Determine the (X, Y) coordinate at the center of the cell enclosing the given text.  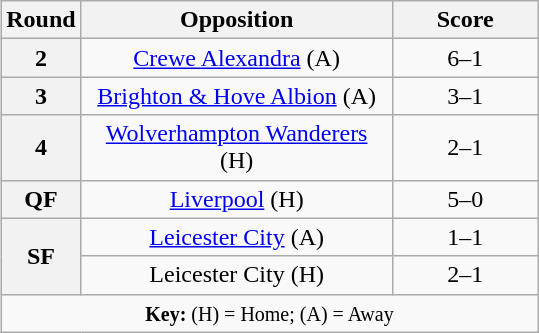
1–1 (465, 237)
Score (465, 20)
Crewe Alexandra (A) (236, 58)
Liverpool (H) (236, 199)
3–1 (465, 96)
Round (41, 20)
Wolverhampton Wanderers (H) (236, 148)
QF (41, 199)
Brighton & Hove Albion (A) (236, 96)
3 (41, 96)
5–0 (465, 199)
Leicester City (H) (236, 275)
SF (41, 256)
Leicester City (A) (236, 237)
Key: (H) = Home; (A) = Away (270, 313)
6–1 (465, 58)
4 (41, 148)
Opposition (236, 20)
2 (41, 58)
